Determine the [X, Y] coordinate at the center of the cell enclosing the given text.  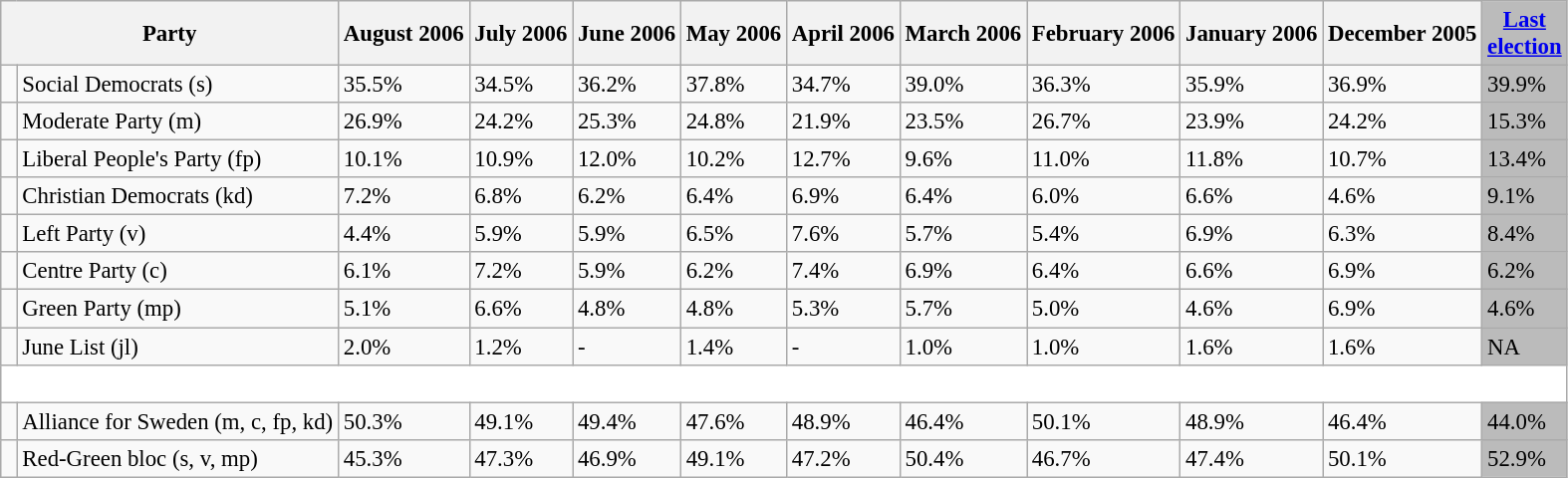
August 2006 [404, 34]
7.4% [844, 272]
39.0% [962, 85]
Lastelection [1524, 34]
Centre Party (c) [177, 272]
2.0% [404, 347]
35.5% [404, 85]
12.0% [628, 159]
5.0% [1104, 309]
9.6% [962, 159]
50.4% [962, 458]
July 2006 [521, 34]
24.8% [733, 121]
1.2% [521, 347]
10.7% [1403, 159]
Alliance for Sweden (m, c, fp, kd) [177, 421]
5.3% [844, 309]
Red-Green bloc (s, v, mp) [177, 458]
5.4% [1104, 234]
49.4% [628, 421]
6.3% [1403, 234]
23.9% [1251, 121]
46.7% [1104, 458]
44.0% [1524, 421]
47.6% [733, 421]
8.4% [1524, 234]
47.2% [844, 458]
26.9% [404, 121]
10.2% [733, 159]
7.6% [844, 234]
45.3% [404, 458]
13.4% [1524, 159]
10.9% [521, 159]
23.5% [962, 121]
May 2006 [733, 34]
47.3% [521, 458]
1.4% [733, 347]
34.5% [521, 85]
11.8% [1251, 159]
Social Democrats (s) [177, 85]
34.7% [844, 85]
37.8% [733, 85]
June List (jl) [177, 347]
50.3% [404, 421]
36.3% [1104, 85]
10.1% [404, 159]
21.9% [844, 121]
39.9% [1524, 85]
Liberal People's Party (fp) [177, 159]
January 2006 [1251, 34]
5.1% [404, 309]
Moderate Party (m) [177, 121]
February 2006 [1104, 34]
47.4% [1251, 458]
11.0% [1104, 159]
NA [1524, 347]
12.7% [844, 159]
6.1% [404, 272]
26.7% [1104, 121]
9.1% [1524, 196]
6.5% [733, 234]
52.9% [1524, 458]
36.9% [1403, 85]
June 2006 [628, 34]
15.3% [1524, 121]
March 2006 [962, 34]
35.9% [1251, 85]
April 2006 [844, 34]
25.3% [628, 121]
6.0% [1104, 196]
December 2005 [1403, 34]
46.9% [628, 458]
Left Party (v) [177, 234]
Green Party (mp) [177, 309]
Christian Democrats (kd) [177, 196]
6.8% [521, 196]
4.4% [404, 234]
36.2% [628, 85]
Party [169, 34]
